Return the (X, Y) coordinate for the center point of the cell that contains the specified text.  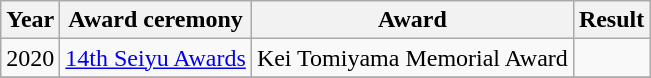
Kei Tomiyama Memorial Award (412, 58)
2020 (30, 58)
Award (412, 20)
Result (611, 20)
Year (30, 20)
Award ceremony (156, 20)
14th Seiyu Awards (156, 58)
